Determine the (X, Y) coordinate at the center of the cell enclosing the given text.  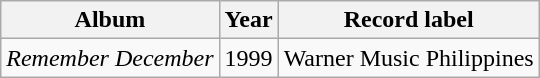
Year (248, 20)
Album (110, 20)
Warner Music Philippines (408, 58)
Remember December (110, 58)
1999 (248, 58)
Record label (408, 20)
